Search for the cell housing the specified text and yield its (X, Y) center coordinate. 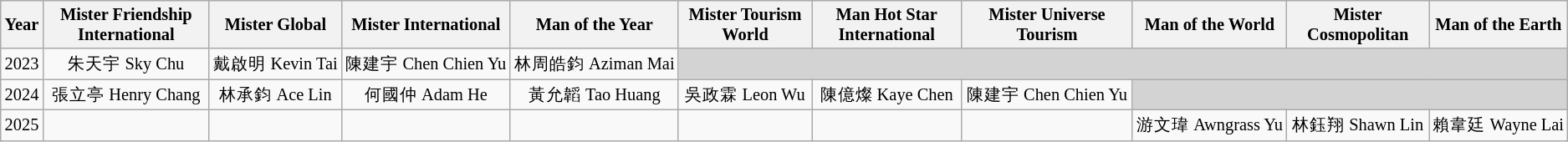
Mister Tourism World (744, 24)
2024 (22, 95)
2023 (22, 63)
Mister Universe Tourism (1047, 24)
Year (22, 24)
朱天宇 Sky Chu (125, 63)
游文瑋 Awngrass Yu (1209, 125)
Mister Cosmopolitan (1358, 24)
林鈺翔 Shawn Lin (1358, 125)
Man Hot Star International (886, 24)
吳政霖 Leon Wu (744, 95)
林周皓鈞 Aziman Mai (594, 63)
Mister Friendship International (125, 24)
Man of the Year (594, 24)
Man of the World (1209, 24)
張立亭 Henry Chang (125, 95)
Man of the Earth (1499, 24)
何國仲 Adam He (426, 95)
2025 (22, 125)
黃允韜 Tao Huang (594, 95)
賴韋廷 Wayne Lai (1499, 125)
Mister International (426, 24)
Mister Global (275, 24)
林承鈞 Ace Lin (275, 95)
陳億燦 Kaye Chen (886, 95)
戴啟明 Kevin Tai (275, 63)
